Determine the (X, Y) coordinate at the center of the cell enclosing the given text.  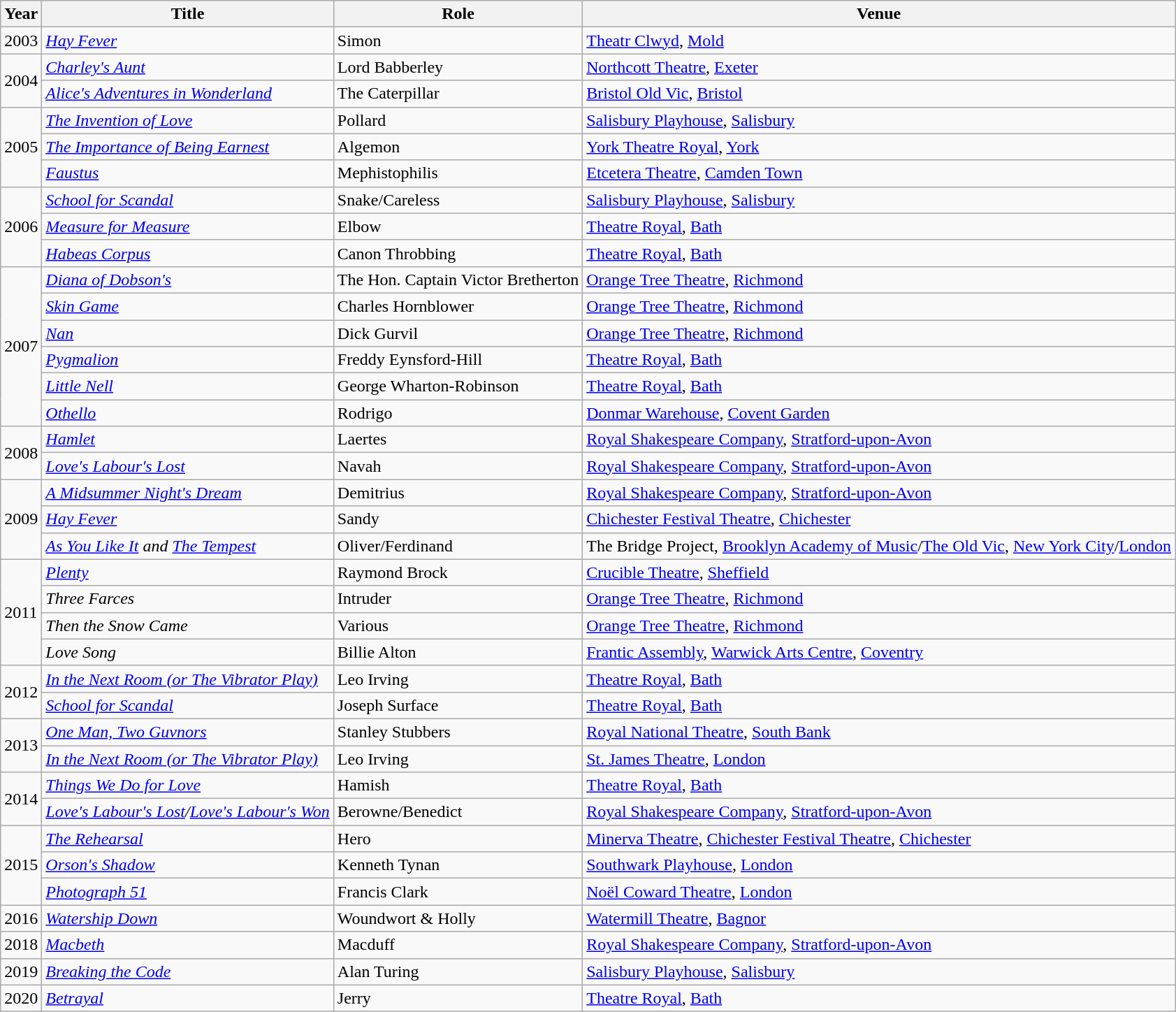
Pygmalion (187, 360)
Royal National Theatre, South Bank (879, 732)
2005 (21, 147)
2012 (21, 692)
Bristol Old Vic, Bristol (879, 94)
Charley's Aunt (187, 67)
The Invention of Love (187, 120)
Macduff (458, 945)
Elbow (458, 226)
A Midsummer Night's Dream (187, 493)
Billie Alton (458, 652)
The Caterpillar (458, 94)
2011 (21, 612)
Breaking the Code (187, 971)
Joseph Surface (458, 705)
Love Song (187, 652)
2013 (21, 745)
Alan Turing (458, 971)
Mephistophilis (458, 173)
Noël Coward Theatre, London (879, 892)
Southwark Playhouse, London (879, 865)
Venue (879, 14)
Francis Clark (458, 892)
Betrayal (187, 998)
Crucible Theatre, Sheffield (879, 572)
2008 (21, 453)
Watership Down (187, 918)
Diana of Dobson's (187, 280)
Othello (187, 413)
Northcott Theatre, Exeter (879, 67)
Love's Labour's Lost (187, 466)
Measure for Measure (187, 226)
Alice's Adventures in Wonderland (187, 94)
Pollard (458, 120)
Role (458, 14)
As You Like It and The Tempest (187, 546)
Then the Snow Came (187, 626)
Hero (458, 839)
2016 (21, 918)
2003 (21, 41)
Love's Labour's Lost/Love's Labour's Won (187, 812)
Charles Hornblower (458, 306)
Macbeth (187, 945)
Laertes (458, 440)
Berowne/Benedict (458, 812)
Jerry (458, 998)
The Bridge Project, Brooklyn Academy of Music/The Old Vic, New York City/London (879, 546)
Skin Game (187, 306)
Photograph 51 (187, 892)
Hamlet (187, 440)
2004 (21, 80)
Hamish (458, 786)
Minerva Theatre, Chichester Festival Theatre, Chichester (879, 839)
2007 (21, 346)
Dick Gurvil (458, 333)
Etcetera Theatre, Camden Town (879, 173)
The Rehearsal (187, 839)
2006 (21, 226)
St. James Theatre, London (879, 758)
Freddy Eynsford-Hill (458, 360)
York Theatre Royal, York (879, 147)
Algemon (458, 147)
Year (21, 14)
2018 (21, 945)
Three Farces (187, 599)
Intruder (458, 599)
Kenneth Tynan (458, 865)
2019 (21, 971)
Plenty (187, 572)
2014 (21, 799)
George Wharton-Robinson (458, 386)
Chichester Festival Theatre, Chichester (879, 519)
Nan (187, 333)
2015 (21, 865)
Donmar Warehouse, Covent Garden (879, 413)
Lord Babberley (458, 67)
The Importance of Being Earnest (187, 147)
Title (187, 14)
Habeas Corpus (187, 253)
Little Nell (187, 386)
Canon Throbbing (458, 253)
Raymond Brock (458, 572)
Frantic Assembly, Warwick Arts Centre, Coventry (879, 652)
Demitrius (458, 493)
Faustus (187, 173)
Navah (458, 466)
Rodrigo (458, 413)
Sandy (458, 519)
Stanley Stubbers (458, 732)
Watermill Theatre, Bagnor (879, 918)
2020 (21, 998)
Woundwort & Holly (458, 918)
Simon (458, 41)
One Man, Two Guvnors (187, 732)
Snake/Careless (458, 200)
Various (458, 626)
Things We Do for Love (187, 786)
Orson's Shadow (187, 865)
Oliver/Ferdinand (458, 546)
The Hon. Captain Victor Bretherton (458, 280)
Theatr Clwyd, Mold (879, 41)
2009 (21, 519)
